Extract the [x, y] coordinate from the center of the cell holding the provided text.  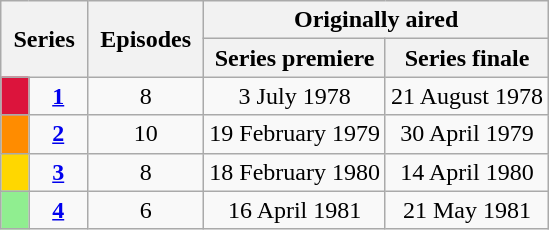
Series [44, 39]
1 [58, 96]
3 July 1978 [295, 96]
16 April 1981 [295, 210]
2 [58, 134]
Series finale [466, 58]
21 May 1981 [466, 210]
19 February 1979 [295, 134]
6 [146, 210]
Originally aired [376, 20]
4 [58, 210]
18 February 1980 [295, 172]
14 April 1980 [466, 172]
3 [58, 172]
Episodes [146, 39]
21 August 1978 [466, 96]
Series premiere [295, 58]
10 [146, 134]
30 April 1979 [466, 134]
